Return the (x, y) coordinate for the center point of the cell that contains the specified text.  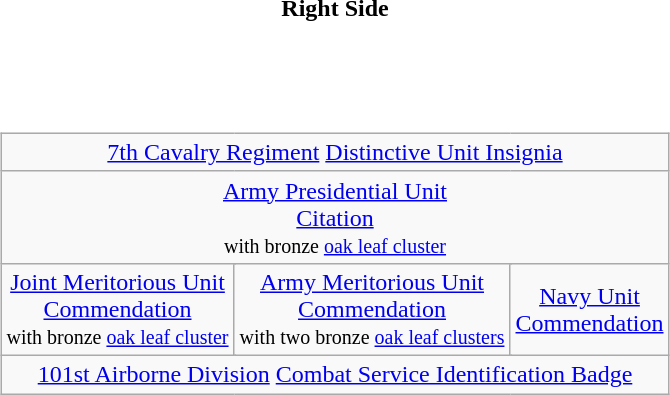
Navy UnitCommendation (590, 309)
Joint Meritorious UnitCommendationwith bronze oak leaf cluster (118, 309)
7th Cavalry Regiment Distinctive Unit Insignia (335, 152)
101st Airborne Division Combat Service Identification Badge (335, 374)
Army Presidential UnitCitationwith bronze oak leaf cluster (335, 217)
Army Meritorious UnitCommendationwith two bronze oak leaf clusters (372, 309)
